From the cell containing the given text, extract its center point as (X, Y) coordinate. 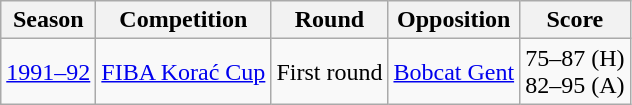
FIBA Korać Cup (184, 72)
First round (330, 72)
1991–92 (48, 72)
Season (48, 20)
Competition (184, 20)
Bobcat Gent (454, 72)
75–87 (H) 82–95 (A) (575, 72)
Opposition (454, 20)
Round (330, 20)
Score (575, 20)
